Return [x, y] of the center of cell containing provided text 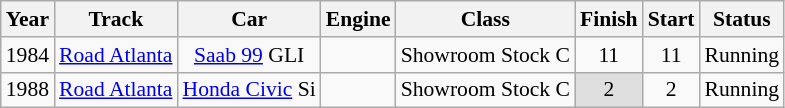
Honda Civic Si [248, 90]
Engine [358, 19]
1984 [28, 55]
Class [486, 19]
Finish [609, 19]
Status [742, 19]
Saab 99 GLI [248, 55]
Car [248, 19]
Track [116, 19]
Start [672, 19]
1988 [28, 90]
Year [28, 19]
